From the cell containing the given text, extract its center point as [x, y] coordinate. 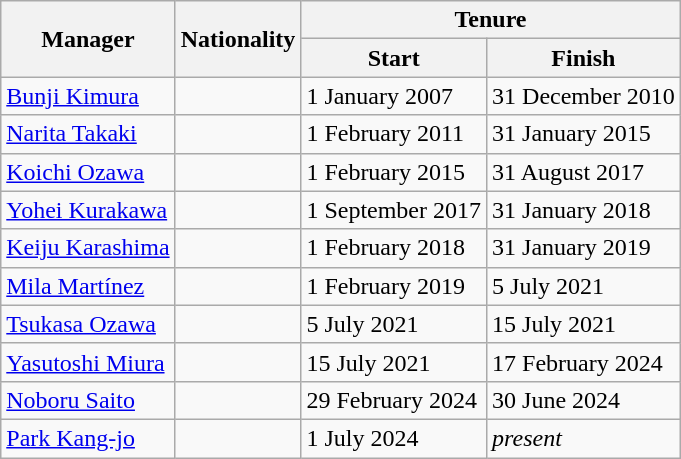
Manager [88, 39]
Start [394, 58]
Mila Martínez [88, 286]
Finish [584, 58]
31 January 2015 [584, 134]
Yohei Kurakawa [88, 210]
Narita Takaki [88, 134]
1 July 2024 [394, 438]
Koichi Ozawa [88, 172]
Nationality [238, 39]
Tsukasa Ozawa [88, 324]
Bunji Kimura [88, 96]
31 January 2018 [584, 210]
1 February 2011 [394, 134]
1 February 2019 [394, 286]
31 January 2019 [584, 248]
29 February 2024 [394, 400]
1 February 2018 [394, 248]
Park Kang-jo [88, 438]
Keiju Karashima [88, 248]
1 January 2007 [394, 96]
Tenure [490, 20]
1 September 2017 [394, 210]
1 February 2015 [394, 172]
30 June 2024 [584, 400]
Noboru Saito [88, 400]
31 December 2010 [584, 96]
present [584, 438]
Yasutoshi Miura [88, 362]
17 February 2024 [584, 362]
31 August 2017 [584, 172]
